Output the (x, y) coordinate of the center of the cell containing the given text.  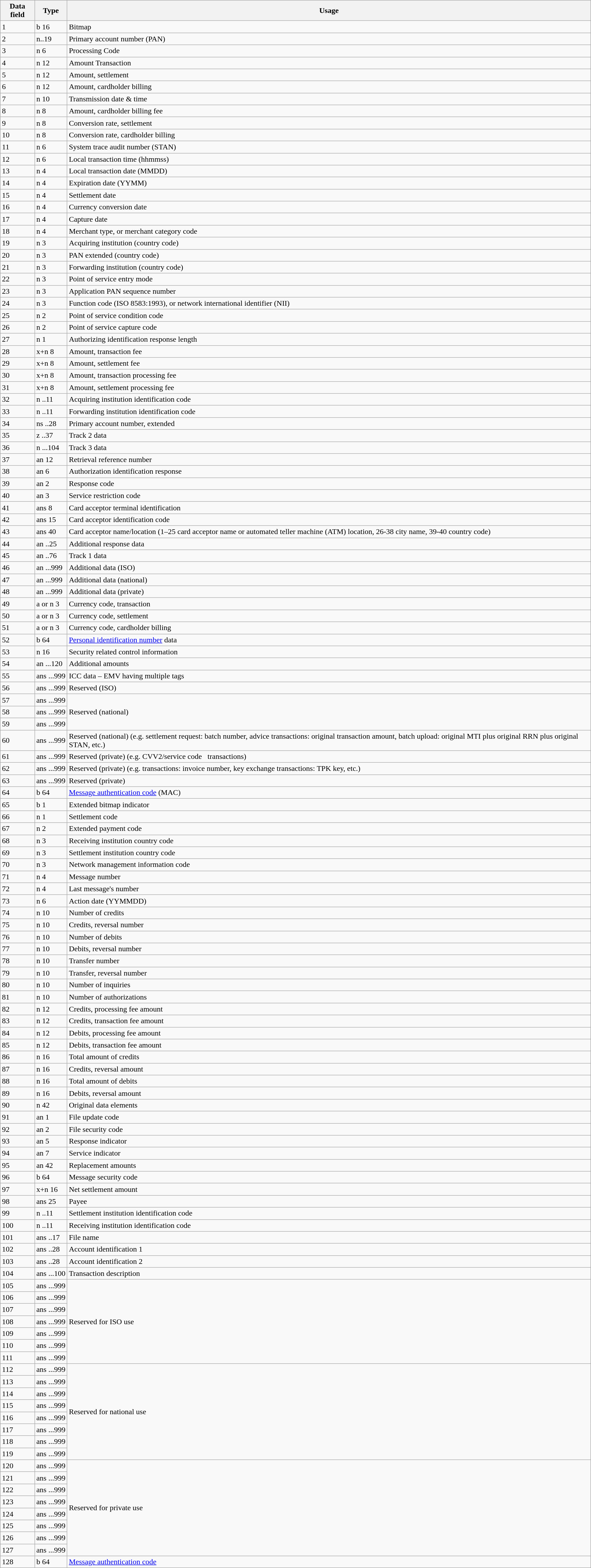
Data field (18, 11)
41 (18, 508)
71 (18, 877)
Original data elements (329, 1105)
123 (18, 1502)
ans ...100 (51, 1273)
Bitmap (329, 27)
118 (18, 1442)
69 (18, 853)
Reserved (ISO) (329, 688)
27 (18, 339)
79 (18, 973)
Currency code, settlement (329, 616)
Total amount of credits (329, 1057)
68 (18, 841)
Acquiring institution (country code) (329, 243)
Conversion rate, settlement (329, 123)
Forwarding institution identification code (329, 412)
Extended bitmap indicator (329, 805)
Message authentication code (MAC) (329, 793)
Reserved (private) (e.g. transactions: invoice number, key exchange transactions: TPK key, etc.) (329, 769)
z ..37 (51, 436)
an 1 (51, 1117)
Point of service entry mode (329, 279)
Transfer number (329, 961)
an 5 (51, 1141)
57 (18, 700)
34 (18, 424)
Track 3 data (329, 448)
83 (18, 1021)
ns ..28 (51, 424)
90 (18, 1105)
100 (18, 1225)
Network management information code (329, 865)
Payee (329, 1201)
32 (18, 400)
Card acceptor name/location (1–25 card acceptor name or automated teller machine (ATM) location, 26-38 city name, 39-40 country code) (329, 532)
59 (18, 724)
Replacement amounts (329, 1165)
99 (18, 1213)
Reserved for national use (329, 1412)
ans 25 (51, 1201)
50 (18, 616)
Acquiring institution identification code (329, 400)
Capture date (329, 219)
Total amount of debits (329, 1081)
114 (18, 1394)
Authorizing identification response length (329, 339)
Security related control information (329, 652)
Point of service capture code (329, 327)
Currency conversion date (329, 207)
73 (18, 901)
21 (18, 267)
39 (18, 484)
Settlement institution country code (329, 853)
Amount, cardholder billing fee (329, 111)
85 (18, 1045)
62 (18, 769)
Additional data (national) (329, 580)
3 (18, 51)
127 (18, 1550)
106 (18, 1297)
93 (18, 1141)
42 (18, 520)
25 (18, 315)
Debits, processing fee amount (329, 1033)
88 (18, 1081)
65 (18, 805)
43 (18, 532)
12 (18, 159)
56 (18, 688)
Additional data (private) (329, 592)
Settlement code (329, 817)
Number of inquiries (329, 985)
n..19 (51, 39)
109 (18, 1334)
18 (18, 231)
55 (18, 676)
51 (18, 628)
37 (18, 460)
ans 8 (51, 508)
b 16 (51, 27)
Amount, transaction fee (329, 351)
74 (18, 913)
ans 15 (51, 520)
76 (18, 937)
78 (18, 961)
Additional response data (329, 544)
116 (18, 1418)
2 (18, 39)
84 (18, 1033)
Net settlement amount (329, 1189)
b 1 (51, 805)
86 (18, 1057)
Additional data (ISO) (329, 568)
File security code (329, 1129)
File update code (329, 1117)
Credits, transaction fee amount (329, 1021)
Primary account number, extended (329, 424)
45 (18, 556)
Local transaction time (hhmmss) (329, 159)
Transfer, reversal number (329, 973)
Credits, reversal amount (329, 1069)
Debits, transaction fee amount (329, 1045)
97 (18, 1189)
44 (18, 544)
Settlement institution identification code (329, 1213)
128 (18, 1562)
10 (18, 135)
60 (18, 740)
System trace audit number (STAN) (329, 147)
Type (51, 11)
81 (18, 997)
108 (18, 1322)
Receiving institution identification code (329, 1225)
47 (18, 580)
Currency code, cardholder billing (329, 628)
Credits, reversal number (329, 925)
33 (18, 412)
67 (18, 829)
an ..25 (51, 544)
Number of debits (329, 937)
113 (18, 1382)
24 (18, 303)
107 (18, 1309)
4 (18, 63)
28 (18, 351)
Reserved for ISO use (329, 1321)
an 7 (51, 1153)
PAN extended (country code) (329, 255)
an 12 (51, 460)
an 42 (51, 1165)
58 (18, 712)
Amount, settlement fee (329, 363)
23 (18, 291)
Credits, processing fee amount (329, 1009)
Extended payment code (329, 829)
Response indicator (329, 1141)
119 (18, 1454)
Reserved (private) (e.g. CVV2/service code transactions) (329, 757)
an ..76 (51, 556)
ICC data – EMV having multiple tags (329, 676)
96 (18, 1177)
94 (18, 1153)
48 (18, 592)
17 (18, 219)
Number of credits (329, 913)
Processing Code (329, 51)
29 (18, 363)
115 (18, 1406)
Function code (ISO 8583:1993), or network international identifier (NII) (329, 303)
an ...120 (51, 664)
Message number (329, 877)
103 (18, 1261)
Track 2 data (329, 436)
ans ..17 (51, 1237)
117 (18, 1430)
Receiving institution country code (329, 841)
Debits, reversal amount (329, 1093)
Account identification 1 (329, 1249)
35 (18, 436)
77 (18, 949)
Currency code, transaction (329, 604)
Message security code (329, 1177)
89 (18, 1093)
9 (18, 123)
Forwarding institution (country code) (329, 267)
80 (18, 985)
Debits, reversal number (329, 949)
n 42 (51, 1105)
Reserved for private use (329, 1508)
an 6 (51, 472)
91 (18, 1117)
102 (18, 1249)
126 (18, 1538)
52 (18, 640)
Primary account number (PAN) (329, 39)
Reserved (national) (329, 712)
File name (329, 1237)
7 (18, 99)
14 (18, 183)
Track 1 data (329, 556)
75 (18, 925)
104 (18, 1273)
15 (18, 195)
16 (18, 207)
66 (18, 817)
111 (18, 1358)
Retrieval reference number (329, 460)
Service restriction code (329, 496)
36 (18, 448)
124 (18, 1514)
Last message's number (329, 889)
Card acceptor identification code (329, 520)
Local transaction date (MMDD) (329, 171)
98 (18, 1201)
13 (18, 171)
54 (18, 664)
30 (18, 375)
122 (18, 1490)
n ...104 (51, 448)
40 (18, 496)
Account identification 2 (329, 1261)
Number of authorizations (329, 997)
82 (18, 1009)
112 (18, 1370)
Amount Transaction (329, 63)
121 (18, 1478)
70 (18, 865)
20 (18, 255)
5 (18, 75)
92 (18, 1129)
Service indicator (329, 1153)
Conversion rate, cardholder billing (329, 135)
an 3 (51, 496)
Personal identification number data (329, 640)
Authorization identification response (329, 472)
Action date (YYMMDD) (329, 901)
Transmission date & time (329, 99)
Usage (329, 11)
11 (18, 147)
Amount, cardholder billing (329, 87)
64 (18, 793)
Amount, settlement processing fee (329, 387)
95 (18, 1165)
125 (18, 1526)
Amount, transaction processing fee (329, 375)
49 (18, 604)
19 (18, 243)
38 (18, 472)
1 (18, 27)
Card acceptor terminal identification (329, 508)
101 (18, 1237)
72 (18, 889)
26 (18, 327)
31 (18, 387)
Reserved (private) (329, 781)
63 (18, 781)
110 (18, 1346)
Transaction description (329, 1273)
Amount, settlement (329, 75)
61 (18, 757)
x+n 16 (51, 1189)
Merchant type, or merchant category code (329, 231)
ans 40 (51, 532)
22 (18, 279)
Point of service condition code (329, 315)
120 (18, 1466)
105 (18, 1285)
53 (18, 652)
Settlement date (329, 195)
Message authentication code (329, 1562)
46 (18, 568)
87 (18, 1069)
Expiration date (YYMM) (329, 183)
6 (18, 87)
Response code (329, 484)
8 (18, 111)
Additional amounts (329, 664)
Application PAN sequence number (329, 291)
